From the cell containing the given text, extract its center point as (X, Y) coordinate. 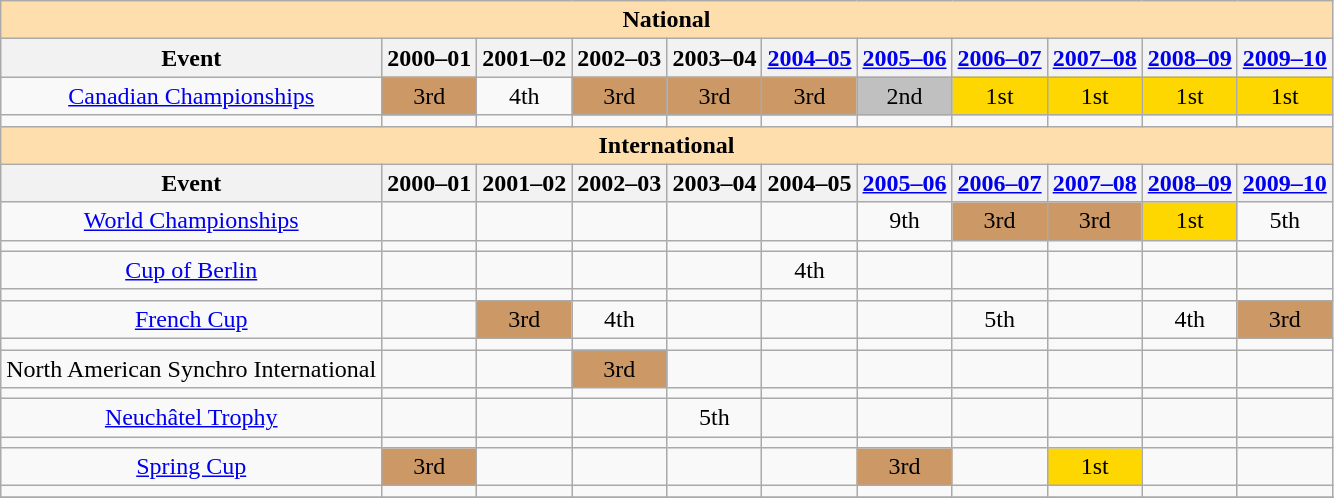
North American Synchro International (192, 369)
National (667, 20)
2nd (904, 96)
French Cup (192, 319)
Canadian Championships (192, 96)
Neuchâtel Trophy (192, 418)
Spring Cup (192, 467)
Cup of Berlin (192, 270)
World Championships (192, 221)
International (667, 145)
9th (904, 221)
